Return the (X, Y) coordinate for the center point of the cell that contains the specified text.  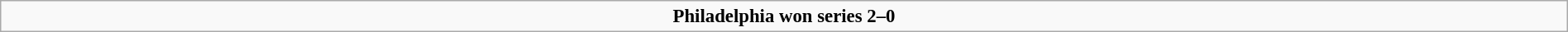
Philadelphia won series 2–0 (784, 16)
